For the text-containing cell, return its midpoint in (x, y) coordinate format. 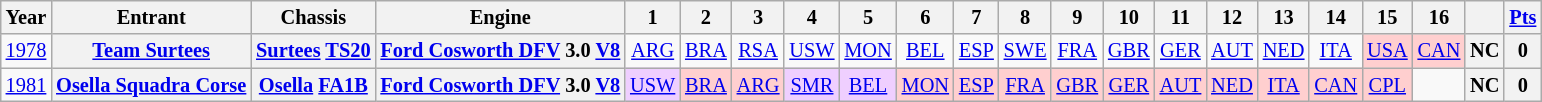
Pts (1522, 17)
Engine (500, 17)
15 (1387, 17)
9 (1077, 17)
16 (1440, 17)
13 (1284, 17)
11 (1181, 17)
10 (1129, 17)
2 (706, 17)
4 (812, 17)
8 (1026, 17)
1981 (26, 85)
Chassis (313, 17)
CPL (1387, 85)
RSA (758, 51)
7 (976, 17)
12 (1232, 17)
Year (26, 17)
6 (926, 17)
3 (758, 17)
Osella Squadra Corse (151, 85)
1 (652, 17)
Team Surtees (151, 51)
Entrant (151, 17)
SWE (1026, 51)
Surtees TS20 (313, 51)
5 (868, 17)
USA (1387, 51)
14 (1336, 17)
Osella FA1B (313, 85)
1978 (26, 51)
SMR (812, 85)
